Search for the cell housing the specified text and yield its [x, y] center coordinate. 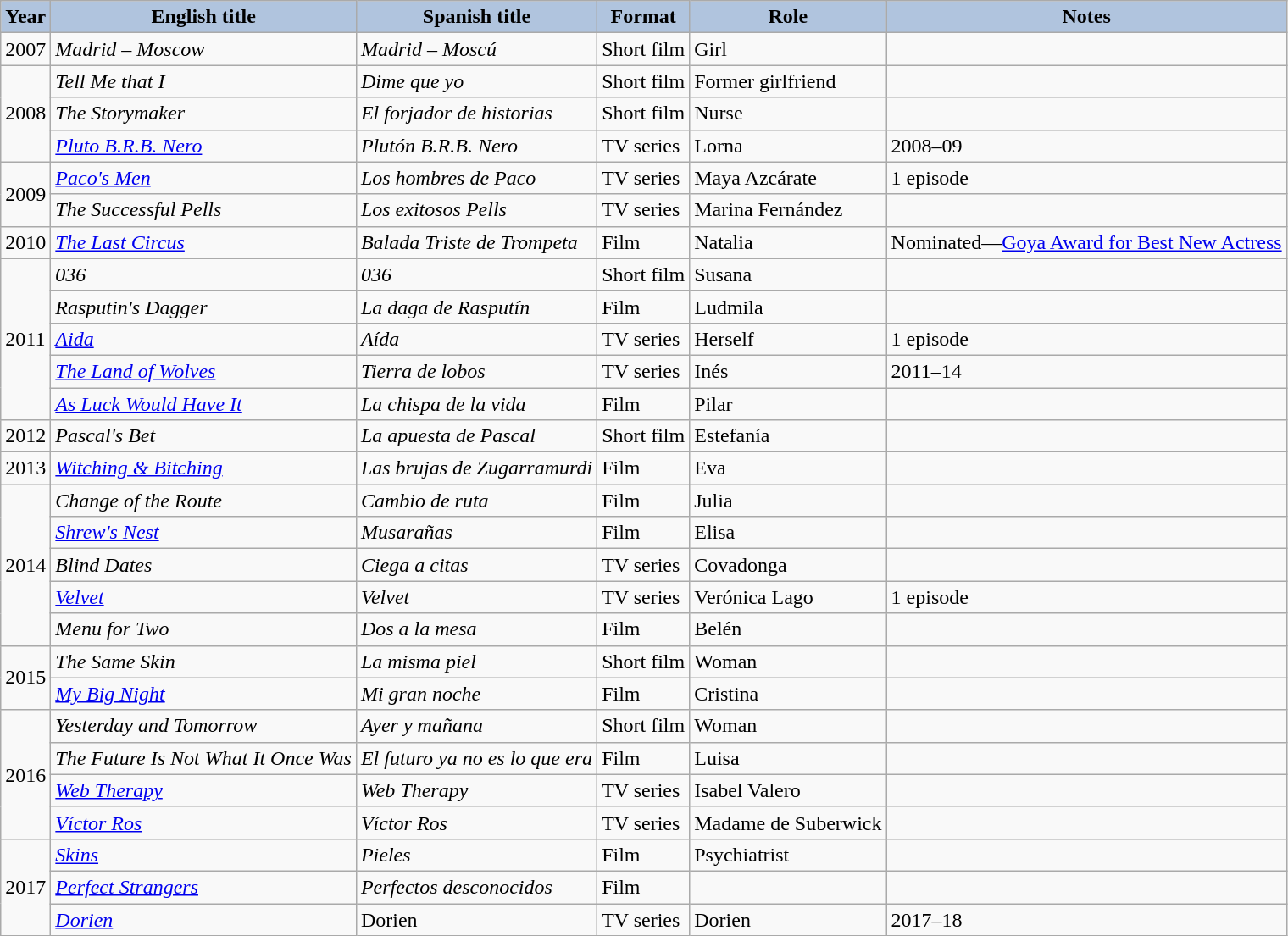
2012 [25, 436]
La daga de Rasputín [476, 307]
Julia [788, 501]
Girl [788, 49]
Blind Dates [203, 565]
Pieles [476, 855]
Madrid – Moscú [476, 49]
Nurse [788, 114]
2011–14 [1086, 371]
2008–09 [1086, 146]
Mi gran noche [476, 694]
2013 [25, 468]
Plutón B.R.B. Nero [476, 146]
Tell Me that I [203, 81]
Yesterday and Tomorrow [203, 726]
2011 [25, 339]
Ayer y mañana [476, 726]
El futuro ya no es lo que era [476, 758]
Lorna [788, 146]
The Successful Pells [203, 210]
Perfectos desconocidos [476, 887]
Spanish title [476, 17]
Luisa [788, 758]
Rasputin's Dagger [203, 307]
The Same Skin [203, 662]
Las brujas de Zugarramurdi [476, 468]
Estefanía [788, 436]
Cristina [788, 694]
Ludmila [788, 307]
The Storymaker [203, 114]
Change of the Route [203, 501]
Elisa [788, 533]
Witching & Bitching [203, 468]
Pascal's Bet [203, 436]
Skins [203, 855]
Nominated—Goya Award for Best New Actress [1086, 242]
2008 [25, 114]
Marina Fernández [788, 210]
The Future Is Not What It Once Was [203, 758]
Inés [788, 371]
Cambio de ruta [476, 501]
Tierra de lobos [476, 371]
Ciega a citas [476, 565]
Musarañas [476, 533]
La misma piel [476, 662]
2007 [25, 49]
La chispa de la vida [476, 404]
Psychiatrist [788, 855]
Isabel Valero [788, 790]
Aida [203, 339]
Eva [788, 468]
Los exitosos Pells [476, 210]
Maya Azcárate [788, 178]
English title [203, 17]
As Luck Would Have It [203, 404]
2017 [25, 887]
Dos a la mesa [476, 629]
2015 [25, 678]
Natalia [788, 242]
The Last Circus [203, 242]
Madame de Suberwick [788, 822]
The Land of Wolves [203, 371]
Perfect Strangers [203, 887]
Verónica Lago [788, 597]
Year [25, 17]
Balada Triste de Trompeta [476, 242]
Belén [788, 629]
Format [644, 17]
Pilar [788, 404]
2016 [25, 774]
2017–18 [1086, 919]
Former girlfriend [788, 81]
Shrew's Nest [203, 533]
2010 [25, 242]
Pluto B.R.B. Nero [203, 146]
Herself [788, 339]
Aída [476, 339]
Menu for Two [203, 629]
Madrid – Moscow [203, 49]
Covadonga [788, 565]
Role [788, 17]
Susana [788, 274]
Los hombres de Paco [476, 178]
My Big Night [203, 694]
2014 [25, 565]
Notes [1086, 17]
Dime que yo [476, 81]
Paco's Men [203, 178]
2009 [25, 194]
La apuesta de Pascal [476, 436]
El forjador de historias [476, 114]
